Pinpoint the cell where the given text exists, returning its [x, y] midpoint coordinate. 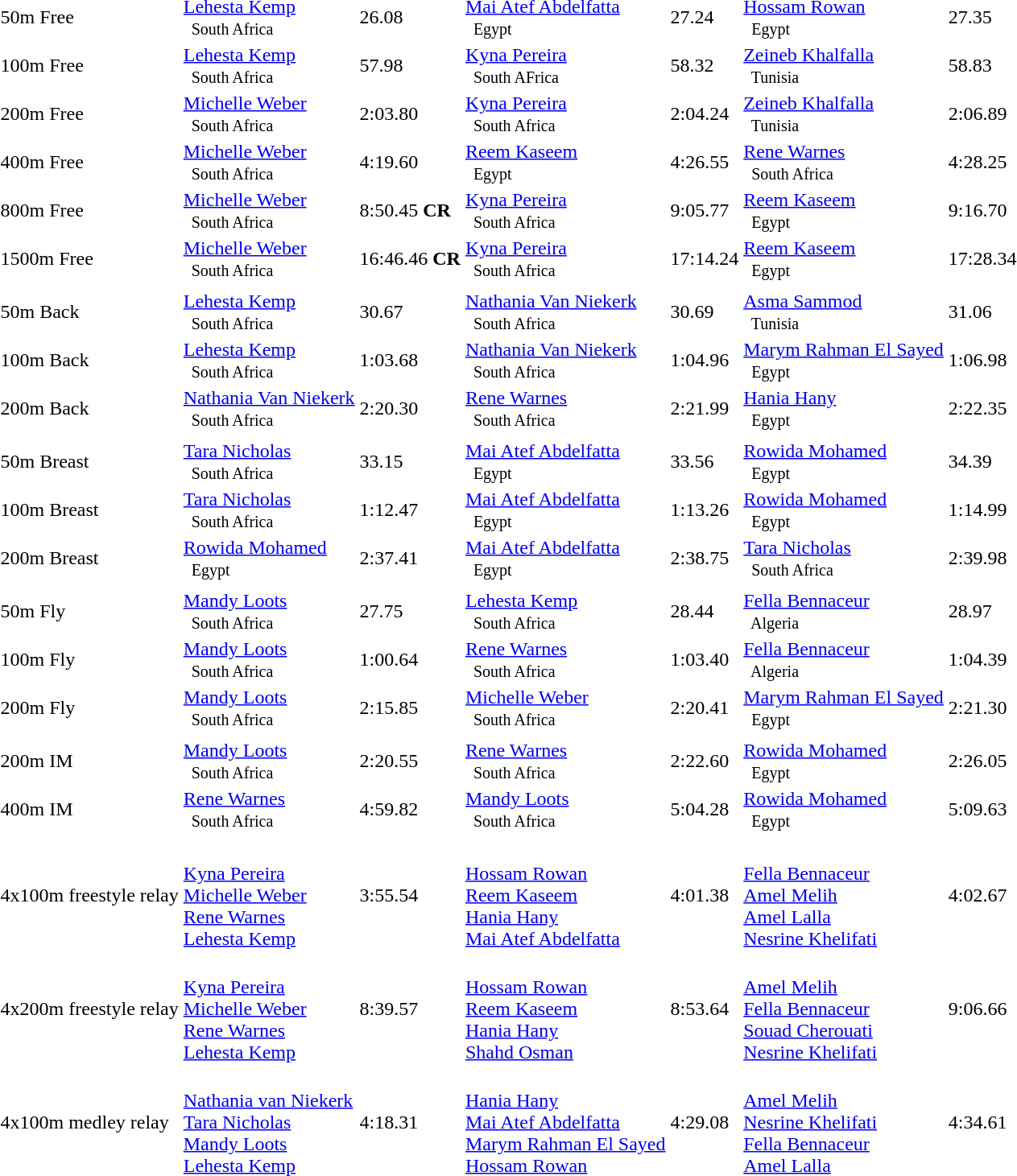
2:22.60 [705, 761]
58.32 [705, 66]
16:46.46 CR [410, 259]
8:53.64 [705, 1009]
2:37.41 [410, 559]
2:03.80 [410, 114]
5:04.28 [705, 810]
Hossam RowanReem KaseemHania HanyShahd Osman [565, 1009]
4:59.82 [410, 810]
33.15 [410, 462]
1:04.96 [705, 361]
1:13.26 [705, 510]
4:19.60 [410, 163]
Kyna Pereira South AFrica [565, 66]
2:04.24 [705, 114]
Fella BennaceurAmel MelihAmel LallaNesrine Khelifati [844, 895]
2:20.30 [410, 409]
9:05.77 [705, 211]
3:55.54 [410, 895]
8:39.57 [410, 1009]
30.67 [410, 312]
57.98 [410, 66]
1:12.47 [410, 510]
2:15.85 [410, 708]
1:00.64 [410, 660]
Asma Sammod Tunisia [844, 312]
Amel MelihFella BennaceurSouad CherouatiNesrine Khelifati [844, 1009]
Hania Hany Egypt [844, 409]
8:50.45 CR [410, 211]
27.75 [410, 612]
1:03.40 [705, 660]
4:01.38 [705, 895]
28.44 [705, 612]
2:20.41 [705, 708]
4:26.55 [705, 163]
30.69 [705, 312]
33.56 [705, 462]
2:21.99 [705, 409]
1:03.68 [410, 361]
2:20.55 [410, 761]
17:14.24 [705, 259]
2:38.75 [705, 559]
Hossam RowanReem KaseemHania HanyMai Atef Abdelfatta [565, 895]
